Detect which cell encompasses the target text, then output its (X, Y) center coordinate. 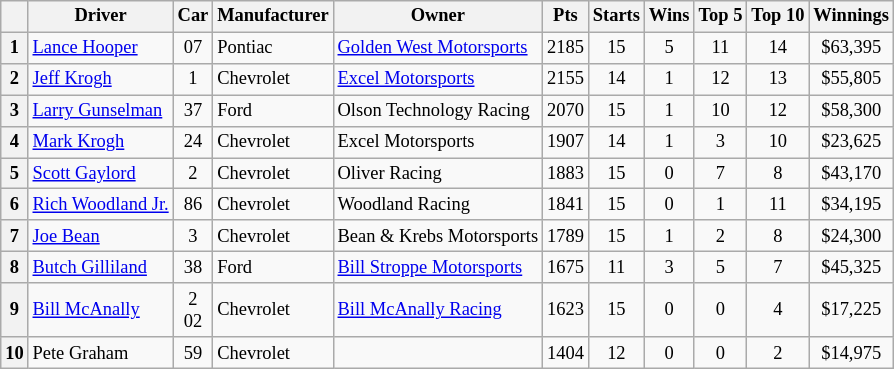
13 (778, 80)
202 (193, 310)
2155 (566, 80)
Pontiac (273, 48)
Bean & Krebs Motorsports (438, 236)
Manufacturer (273, 16)
Car (193, 16)
07 (193, 48)
24 (193, 142)
Top 10 (778, 16)
Butch Gilliland (100, 268)
Olson Technology Racing (438, 110)
Top 5 (720, 16)
$45,325 (852, 268)
Woodland Racing (438, 204)
Oliver Racing (438, 174)
$63,395 (852, 48)
Rich Woodland Jr. (100, 204)
6 (14, 204)
Bill Stroppe Motorsports (438, 268)
1675 (566, 268)
86 (193, 204)
Starts (616, 16)
Mark Krogh (100, 142)
38 (193, 268)
Owner (438, 16)
1623 (566, 310)
2070 (566, 110)
Larry Gunselman (100, 110)
$34,195 (852, 204)
Golden West Motorsports (438, 48)
Driver (100, 16)
37 (193, 110)
$24,300 (852, 236)
$14,975 (852, 352)
Bill McAnally Racing (438, 310)
Jeff Krogh (100, 80)
Lance Hooper (100, 48)
1404 (566, 352)
Pts (566, 16)
9 (14, 310)
Scott Gaylord (100, 174)
$23,625 (852, 142)
1789 (566, 236)
$55,805 (852, 80)
2185 (566, 48)
Bill McAnally (100, 310)
$43,170 (852, 174)
Wins (669, 16)
Pete Graham (100, 352)
59 (193, 352)
$58,300 (852, 110)
Joe Bean (100, 236)
1907 (566, 142)
1841 (566, 204)
1883 (566, 174)
$17,225 (852, 310)
Winnings (852, 16)
